For the text-containing cell, return its midpoint in [x, y] coordinate format. 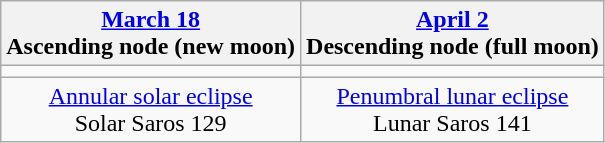
March 18Ascending node (new moon) [151, 34]
Penumbral lunar eclipseLunar Saros 141 [453, 110]
April 2Descending node (full moon) [453, 34]
Annular solar eclipseSolar Saros 129 [151, 110]
